Extract the (X, Y) coordinate from the center of the cell holding the provided text.  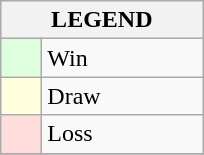
Loss (122, 134)
Win (122, 58)
LEGEND (102, 20)
Draw (122, 96)
